Search for the cell housing the specified text and yield its [x, y] center coordinate. 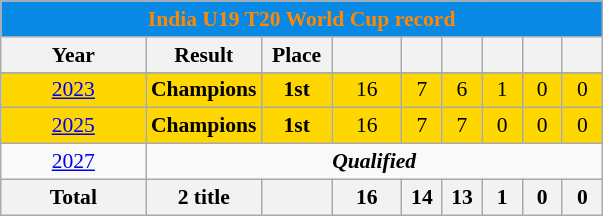
India U19 T20 World Cup record [302, 19]
2027 [74, 162]
Total [74, 197]
6 [462, 90]
14 [422, 197]
2 title [204, 197]
13 [462, 197]
Qualified [374, 162]
Year [74, 55]
2023 [74, 90]
2025 [74, 126]
Place [297, 55]
Result [204, 55]
